Extract the (X, Y) coordinate from the center of the cell holding the provided text.  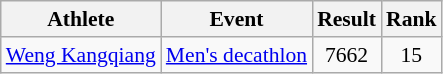
15 (412, 55)
Result (346, 19)
7662 (346, 55)
Men's decathlon (236, 55)
Rank (412, 19)
Athlete (81, 19)
Weng Kangqiang (81, 55)
Event (236, 19)
